Find where the given text appears and provide that cell's center as (x, y) coordinate. 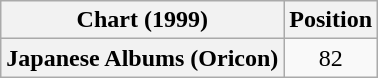
82 (331, 58)
Position (331, 20)
Chart (1999) (142, 20)
Japanese Albums (Oricon) (142, 58)
